Scan for the cell matching the given text and deliver its (X, Y) coordinate at center. 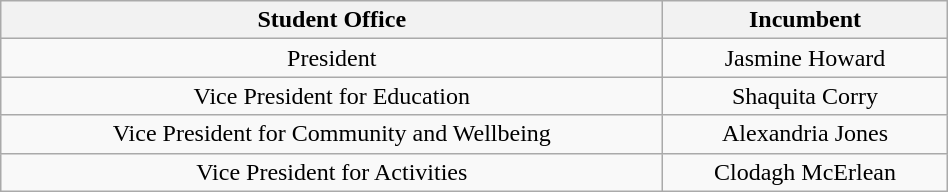
Vice President for Activities (332, 172)
President (332, 58)
Student Office (332, 20)
Alexandria Jones (805, 134)
Shaquita Corry (805, 96)
Incumbent (805, 20)
Jasmine Howard (805, 58)
Vice President for Community and Wellbeing (332, 134)
Vice President for Education (332, 96)
Clodagh McErlean (805, 172)
